Extract the [X, Y] coordinate from the center of the cell holding the provided text.  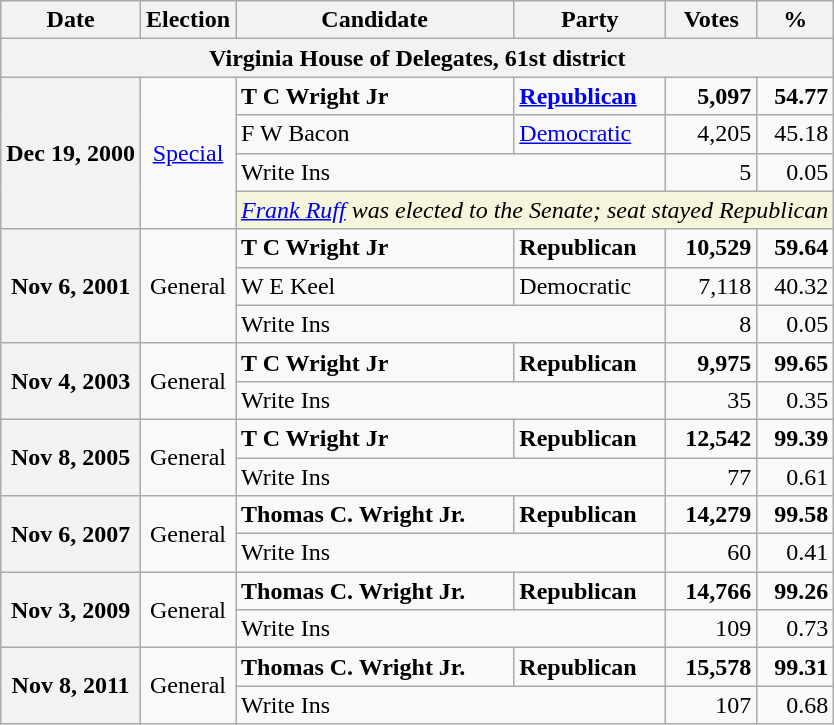
59.64 [796, 248]
Nov 4, 2003 [71, 381]
Nov 3, 2009 [71, 610]
99.39 [796, 438]
Dec 19, 2000 [71, 153]
54.77 [796, 96]
77 [712, 477]
45.18 [796, 134]
5,097 [712, 96]
Special [188, 153]
107 [712, 705]
40.32 [796, 286]
7,118 [712, 286]
Party [590, 20]
Virginia House of Delegates, 61st district [418, 58]
15,578 [712, 667]
10,529 [712, 248]
Nov 8, 2005 [71, 457]
Frank Ruff was elected to the Senate; seat stayed Republican [535, 210]
14,766 [712, 591]
W E Keel [375, 286]
12,542 [712, 438]
14,279 [712, 515]
35 [712, 400]
4,205 [712, 134]
5 [712, 172]
Election [188, 20]
Votes [712, 20]
Nov 6, 2007 [71, 534]
0.73 [796, 629]
0.61 [796, 477]
Date [71, 20]
Nov 6, 2001 [71, 286]
99.58 [796, 515]
0.41 [796, 553]
99.31 [796, 667]
Candidate [375, 20]
9,975 [712, 362]
60 [712, 553]
99.26 [796, 591]
F W Bacon [375, 134]
% [796, 20]
99.65 [796, 362]
Nov 8, 2011 [71, 686]
0.35 [796, 400]
109 [712, 629]
8 [712, 324]
0.68 [796, 705]
